Determine the (x, y) coordinate at the center of the cell enclosing the given text.  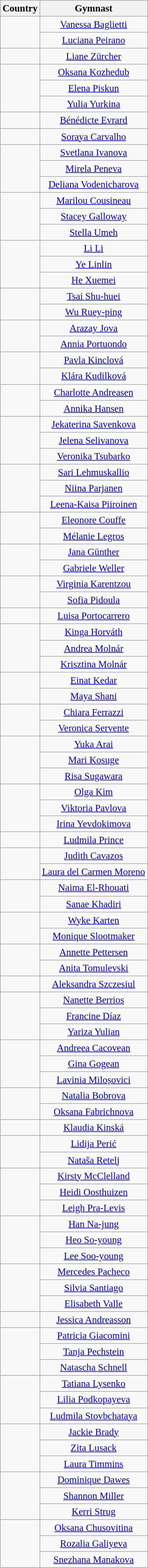
Luisa Portocarrero (94, 616)
Veronica Servente (94, 728)
Arazay Jova (94, 328)
Jelena Selivanova (94, 440)
Sari Lehmuskallio (94, 472)
Kinga Horváth (94, 632)
Li Li (94, 248)
Mélanie Legros (94, 536)
Maya Shani (94, 696)
Liane Zürcher (94, 57)
Annia Portuondo (94, 344)
Natalia Bobrova (94, 1096)
Eleonore Couffe (94, 520)
Mari Kosuge (94, 760)
Anita Tomulevski (94, 968)
Stella Umeh (94, 232)
Monique Slootmaker (94, 936)
Rozalia Galiyeva (94, 1544)
Han Na-jung (94, 1224)
Irina Yevdokimova (94, 824)
Laura del Carmen Moreno (94, 872)
Leigh Pra-Levis (94, 1208)
Natascha Schnell (94, 1368)
Heo So-young (94, 1240)
Mirela Peneva (94, 168)
Risa Sugawara (94, 776)
Yulia Yurkina (94, 104)
Heidi Oosthuizen (94, 1192)
Andreea Cacovean (94, 1048)
Lidija Perić (94, 1144)
Klaudia Kinská (94, 1128)
Lilia Podkopayeva (94, 1400)
Krisztina Molnár (94, 664)
Lavinia Miloșovici (94, 1080)
Sofia Pidoula (94, 600)
Chiara Ferrazzi (94, 712)
Laura Timmins (94, 1464)
Leena-Kaisa Piiroinen (94, 504)
Klára Kudilková (94, 376)
Snezhana Manakova (94, 1560)
Nataša Retelj (94, 1160)
Ludmila Stovbchataya (94, 1416)
Virginia Karentzou (94, 584)
Silvia Santiago (94, 1288)
Wyke Karten (94, 920)
Stacey Galloway (94, 217)
Gymnast (94, 9)
Kirsty McClelland (94, 1176)
Oksana Kozhedub (94, 72)
Tsai Shu-huei (94, 296)
Jessica Andreasson (94, 1320)
Charlotte Andreasen (94, 392)
Olga Kim (94, 792)
Oksana Fabrichnova (94, 1112)
Svetlana Ivanova (94, 152)
Mercedes Pacheco (94, 1272)
Soraya Carvalho (94, 137)
Annika Hansen (94, 408)
Francine Díaz (94, 1016)
Naima El-Rhouati (94, 888)
Deliana Vodenicharova (94, 184)
Andrea Molnár (94, 648)
Vanessa Baglietti (94, 25)
Tatiana Lysenko (94, 1384)
Dominique Dawes (94, 1480)
Tanja Pechstein (94, 1352)
Kerri Strug (94, 1512)
Judith Cavazos (94, 856)
Luciana Peirano (94, 40)
Marilou Cousineau (94, 200)
Jackie Brady (94, 1432)
Ludmila Prince (94, 840)
Country (20, 9)
Elisabeth Valle (94, 1304)
Bénédicte Evrard (94, 120)
Zita Lusack (94, 1448)
Sanae Khadiri (94, 904)
Niina Parjanen (94, 488)
Veronika Tsubarko (94, 456)
Patricia Giacomini (94, 1336)
Jekaterina Savenkova (94, 424)
He Xuemei (94, 280)
Yuka Arai (94, 744)
Gina Gogean (94, 1064)
Nanette Berrios (94, 1000)
Lee Soo-young (94, 1256)
Shannon Miller (94, 1496)
Viktoria Pavlova (94, 808)
Oksana Chusovitina (94, 1528)
Annette Pettersen (94, 952)
Yariza Yulian (94, 1032)
Einat Kedar (94, 680)
Wu Ruey-ping (94, 312)
Pavla Kinclová (94, 360)
Ye Linlin (94, 264)
Elena Piskun (94, 88)
Aleksandra Szczesiul (94, 984)
Jana Günther (94, 552)
Gabriele Weller (94, 568)
